Extract the (X, Y) coordinate from the center of the cell holding the provided text.  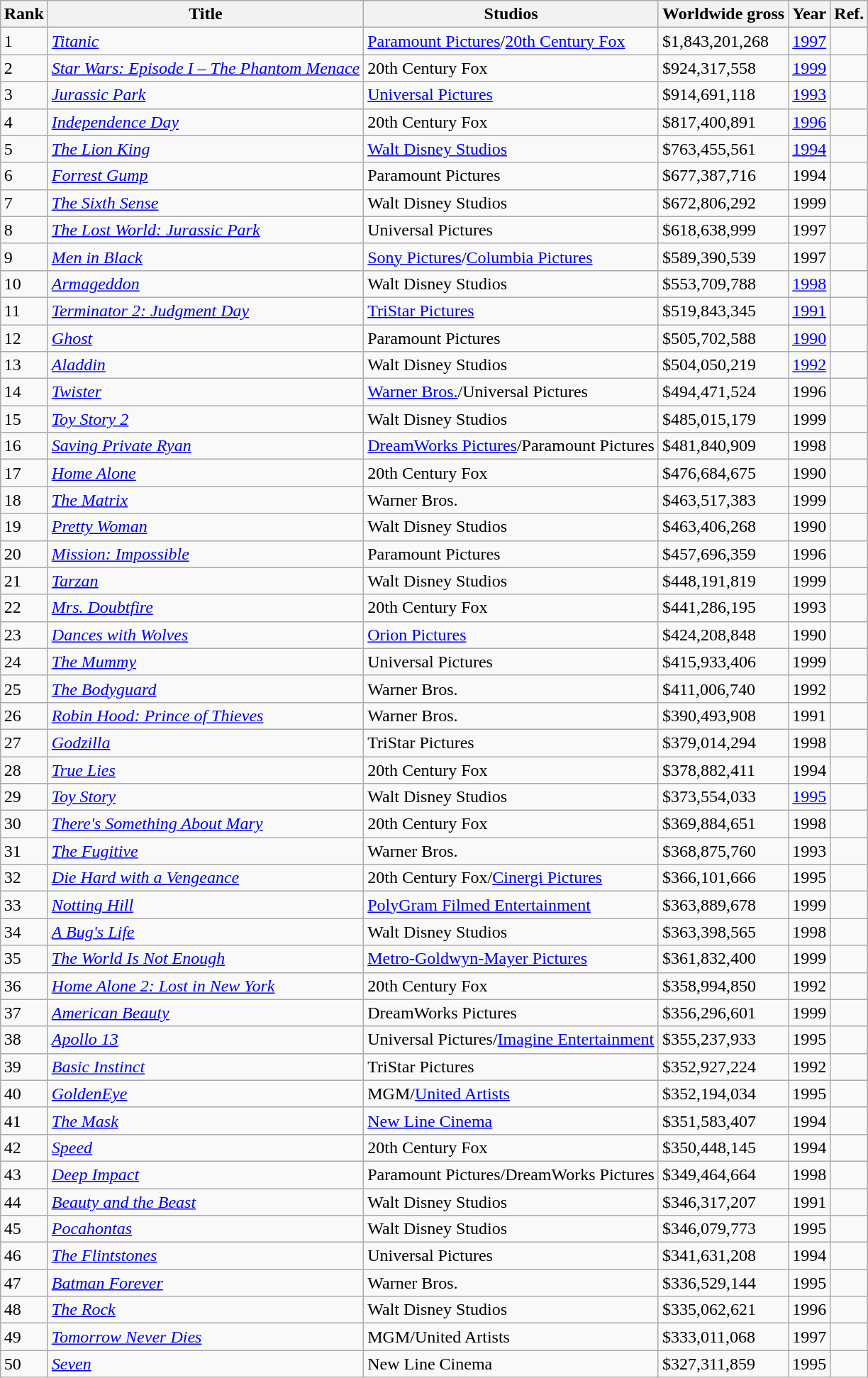
Ref. (850, 14)
13 (24, 365)
Worldwide gross (723, 14)
24 (24, 662)
$411,006,740 (723, 689)
Paramount Pictures/DreamWorks Pictures (511, 1174)
Year (810, 14)
12 (24, 338)
$363,398,565 (723, 932)
4 (24, 122)
$379,014,294 (723, 743)
$481,840,909 (723, 446)
$448,191,819 (723, 581)
Rank (24, 14)
$924,317,558 (723, 68)
Terminator 2: Judgment Day (206, 311)
40 (24, 1094)
$378,882,411 (723, 769)
$366,101,666 (723, 878)
Notting Hill (206, 905)
The Sixth Sense (206, 203)
$390,493,908 (723, 716)
Batman Forever (206, 1283)
20th Century Fox/Cinergi Pictures (511, 878)
33 (24, 905)
Universal Pictures/Imagine Entertainment (511, 1040)
38 (24, 1040)
The Matrix (206, 500)
There's Something About Mary (206, 824)
The Lion King (206, 149)
31 (24, 851)
8 (24, 230)
39 (24, 1067)
Ghost (206, 338)
Saving Private Ryan (206, 446)
34 (24, 932)
30 (24, 824)
$677,387,716 (723, 176)
1 (24, 41)
$504,050,219 (723, 365)
45 (24, 1229)
Die Hard with a Vengeance (206, 878)
7 (24, 203)
Mrs. Doubtfire (206, 608)
Robin Hood: Prince of Thieves (206, 716)
25 (24, 689)
44 (24, 1202)
$415,933,406 (723, 662)
Home Alone 2: Lost in New York (206, 986)
$485,015,179 (723, 419)
Pretty Woman (206, 527)
$327,311,859 (723, 1364)
Studios (511, 14)
PolyGram Filmed Entertainment (511, 905)
$618,638,999 (723, 230)
Paramount Pictures/20th Century Fox (511, 41)
$351,583,407 (723, 1121)
Metro-Goldwyn-Mayer Pictures (511, 959)
18 (24, 500)
6 (24, 176)
$341,631,208 (723, 1256)
10 (24, 284)
$463,406,268 (723, 527)
$763,455,561 (723, 149)
35 (24, 959)
42 (24, 1148)
22 (24, 608)
$333,011,068 (723, 1337)
$368,875,760 (723, 851)
$914,691,118 (723, 95)
$369,884,651 (723, 824)
A Bug's Life (206, 932)
27 (24, 743)
The Flintstones (206, 1256)
$457,696,359 (723, 554)
Toy Story 2 (206, 419)
28 (24, 769)
$352,927,224 (723, 1067)
$346,317,207 (723, 1202)
Pocahontas (206, 1229)
Tomorrow Never Dies (206, 1337)
$519,843,345 (723, 311)
21 (24, 581)
17 (24, 473)
Star Wars: Episode I – The Phantom Menace (206, 68)
$350,448,145 (723, 1148)
Orion Pictures (511, 635)
$358,994,850 (723, 986)
Armageddon (206, 284)
14 (24, 392)
$336,529,144 (723, 1283)
Deep Impact (206, 1174)
$335,062,621 (723, 1310)
2 (24, 68)
Basic Instinct (206, 1067)
$1,843,201,268 (723, 41)
11 (24, 311)
Titanic (206, 41)
$373,554,033 (723, 797)
48 (24, 1310)
Dances with Wolves (206, 635)
$352,194,034 (723, 1094)
DreamWorks Pictures (511, 1013)
The Bodyguard (206, 689)
The Lost World: Jurassic Park (206, 230)
9 (24, 257)
$553,709,788 (723, 284)
$463,517,383 (723, 500)
19 (24, 527)
43 (24, 1174)
Home Alone (206, 473)
$424,208,848 (723, 635)
$817,400,891 (723, 122)
15 (24, 419)
$355,237,933 (723, 1040)
The Fugitive (206, 851)
32 (24, 878)
36 (24, 986)
The World Is Not Enough (206, 959)
50 (24, 1364)
Sony Pictures/Columbia Pictures (511, 257)
$361,832,400 (723, 959)
49 (24, 1337)
Tarzan (206, 581)
The Mummy (206, 662)
23 (24, 635)
46 (24, 1256)
$441,286,195 (723, 608)
Title (206, 14)
Toy Story (206, 797)
37 (24, 1013)
Apollo 13 (206, 1040)
Seven (206, 1364)
Independence Day (206, 122)
41 (24, 1121)
GoldenEye (206, 1094)
Jurassic Park (206, 95)
Twister (206, 392)
$589,390,539 (723, 257)
Forrest Gump (206, 176)
The Mask (206, 1121)
DreamWorks Pictures/Paramount Pictures (511, 446)
$476,684,675 (723, 473)
26 (24, 716)
Speed (206, 1148)
$346,079,773 (723, 1229)
The Rock (206, 1310)
Godzilla (206, 743)
$505,702,588 (723, 338)
20 (24, 554)
$363,889,678 (723, 905)
16 (24, 446)
47 (24, 1283)
$356,296,601 (723, 1013)
5 (24, 149)
American Beauty (206, 1013)
True Lies (206, 769)
$494,471,524 (723, 392)
$672,806,292 (723, 203)
Beauty and the Beast (206, 1202)
Mission: Impossible (206, 554)
Men in Black (206, 257)
$349,464,664 (723, 1174)
3 (24, 95)
Aladdin (206, 365)
Warner Bros./Universal Pictures (511, 392)
29 (24, 797)
